From the cell containing the given text, extract its center point as [X, Y] coordinate. 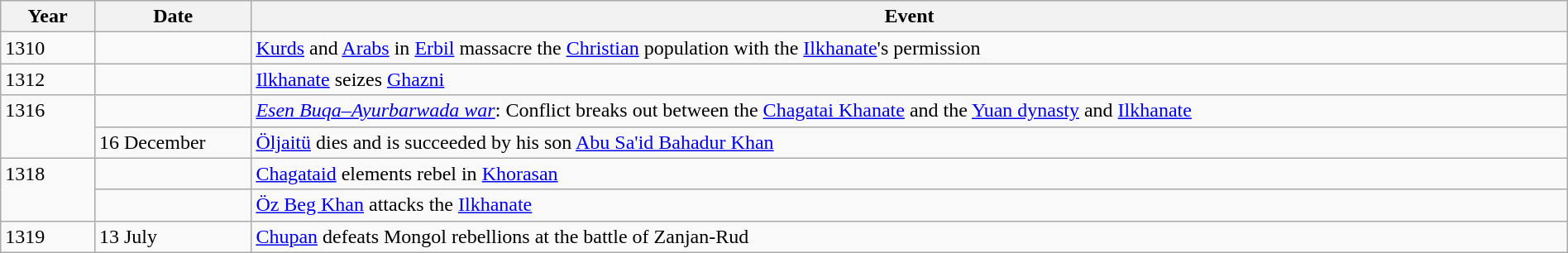
1318 [48, 189]
Date [172, 17]
1316 [48, 126]
1312 [48, 79]
Kurds and Arabs in Erbil massacre the Christian population with the Ilkhanate's permission [910, 48]
Year [48, 17]
1310 [48, 48]
Öz Beg Khan attacks the Ilkhanate [910, 205]
1319 [48, 236]
Öljaitü dies and is succeeded by his son Abu Sa'id Bahadur Khan [910, 142]
Chupan defeats Mongol rebellions at the battle of Zanjan-Rud [910, 236]
Ilkhanate seizes Ghazni [910, 79]
Esen Buqa–Ayurbarwada war: Conflict breaks out between the Chagatai Khanate and the Yuan dynasty and Ilkhanate [910, 111]
16 December [172, 142]
13 July [172, 236]
Event [910, 17]
Chagataid elements rebel in Khorasan [910, 174]
